Determine the [x, y] coordinate at the center of the cell enclosing the given text.  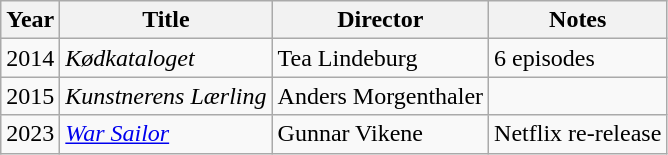
Kunstnerens Lærling [166, 96]
2014 [30, 58]
Title [166, 20]
Netflix re-release [578, 134]
Director [380, 20]
Tea Lindeburg [380, 58]
Anders Morgenthaler [380, 96]
Kødkataloget [166, 58]
Notes [578, 20]
2023 [30, 134]
Year [30, 20]
War Sailor [166, 134]
Gunnar Vikene [380, 134]
6 episodes [578, 58]
2015 [30, 96]
